Return [X, Y] of the center of cell containing provided text 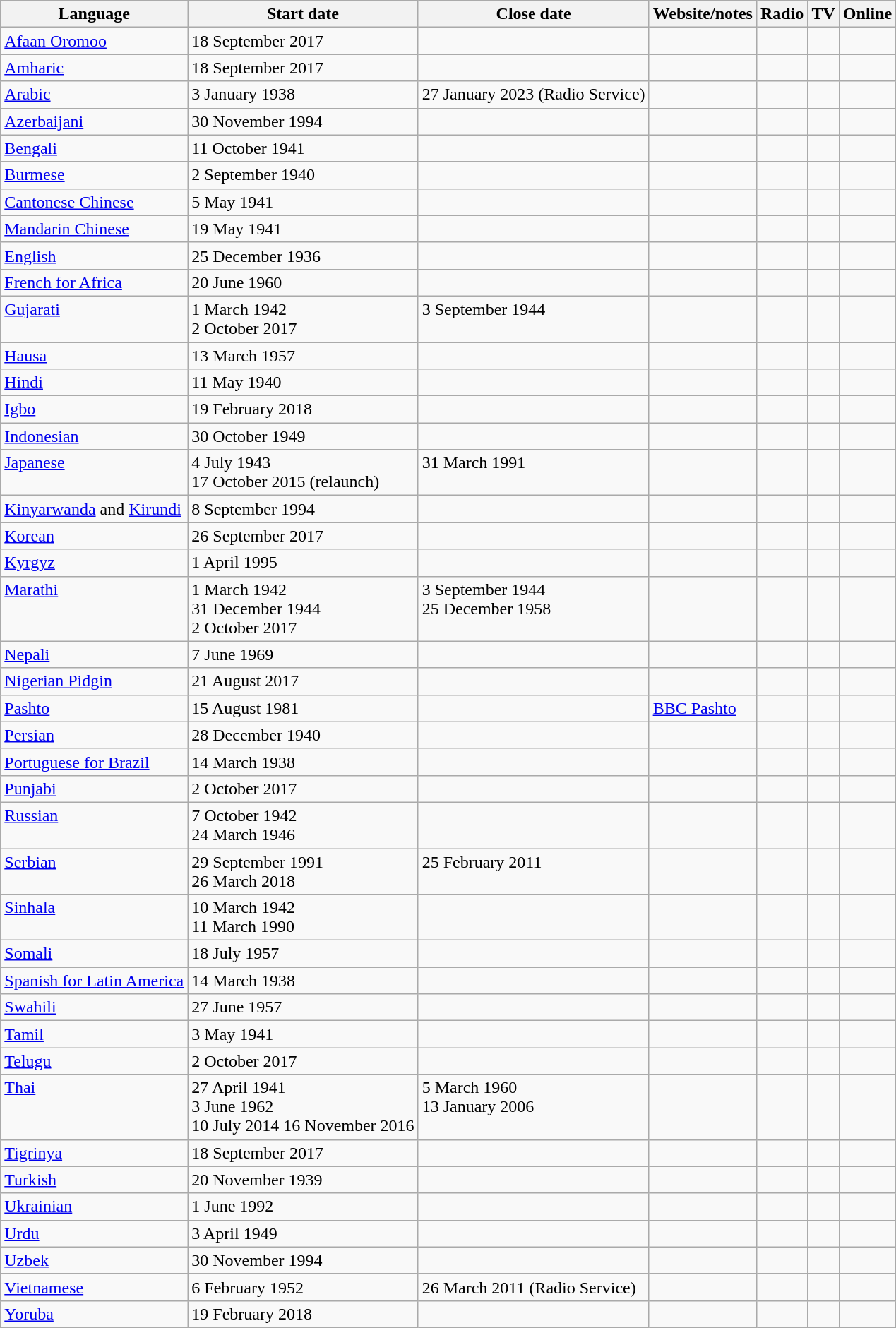
Website/notes [703, 14]
7 June 1969 [303, 654]
Igbo [95, 409]
Sinhala [95, 918]
13 March 1957 [303, 355]
BBC Pashto [703, 708]
Language [95, 14]
4 July 194317 October 2015 (relaunch) [303, 473]
3 September 1944 [534, 319]
Punjabi [95, 789]
5 May 1941 [303, 202]
Korean [95, 536]
Start date [303, 14]
Japanese [95, 473]
Yoruba [95, 1314]
20 June 1960 [303, 282]
Gujarati [95, 319]
26 March 2011 (Radio Service) [534, 1287]
11 May 1940 [303, 383]
Portuguese for Brazil [95, 762]
Hausa [95, 355]
18 July 1957 [303, 954]
Ukrainian [95, 1207]
31 March 1991 [534, 473]
8 September 1994 [303, 509]
Azerbaijani [95, 121]
10 March 194211 March 1990 [303, 918]
15 August 1981 [303, 708]
1 March 194231 December 19442 October 2017 [303, 609]
Persian [95, 735]
Radio [782, 14]
20 November 1939 [303, 1180]
25 February 2011 [534, 871]
Tigrinya [95, 1153]
Pashto [95, 708]
Kinyarwanda and Kirundi [95, 509]
30 October 1949 [303, 436]
1 April 1995 [303, 563]
Spanish for Latin America [95, 981]
26 September 2017 [303, 536]
29 September 199126 March 2018 [303, 871]
Somali [95, 954]
Cantonese Chinese [95, 202]
Indonesian [95, 436]
Turkish [95, 1180]
Serbian [95, 871]
Telugu [95, 1061]
TV [823, 14]
Tamil [95, 1034]
Marathi [95, 609]
Online [867, 14]
27 June 1957 [303, 1007]
Vietnamese [95, 1287]
21 August 2017 [303, 681]
5 March 196013 January 2006 [534, 1107]
Thai [95, 1107]
3 September 194425 December 1958 [534, 609]
3 May 1941 [303, 1034]
Arabic [95, 95]
27 April 19413 June 1962 10 July 2014 16 November 2016 [303, 1107]
Hindi [95, 383]
Nigerian Pidgin [95, 681]
Uzbek [95, 1260]
Close date [534, 14]
Mandarin Chinese [95, 229]
Nepali [95, 654]
1 March 19422 October 2017 [303, 319]
Russian [95, 825]
English [95, 256]
3 January 1938 [303, 95]
27 January 2023 (Radio Service) [534, 95]
6 February 1952 [303, 1287]
11 October 1941 [303, 148]
Kyrgyz [95, 563]
7 October 194224 March 1946 [303, 825]
19 May 1941 [303, 229]
Swahili [95, 1007]
French for Africa [95, 282]
Urdu [95, 1233]
3 April 1949 [303, 1233]
2 September 1940 [303, 175]
Amharic [95, 68]
1 June 1992 [303, 1207]
28 December 1940 [303, 735]
Afaan Oromoo [95, 41]
25 December 1936 [303, 256]
Bengali [95, 148]
Burmese [95, 175]
